Return the (x, y) coordinate for the center point of the cell that contains the specified text.  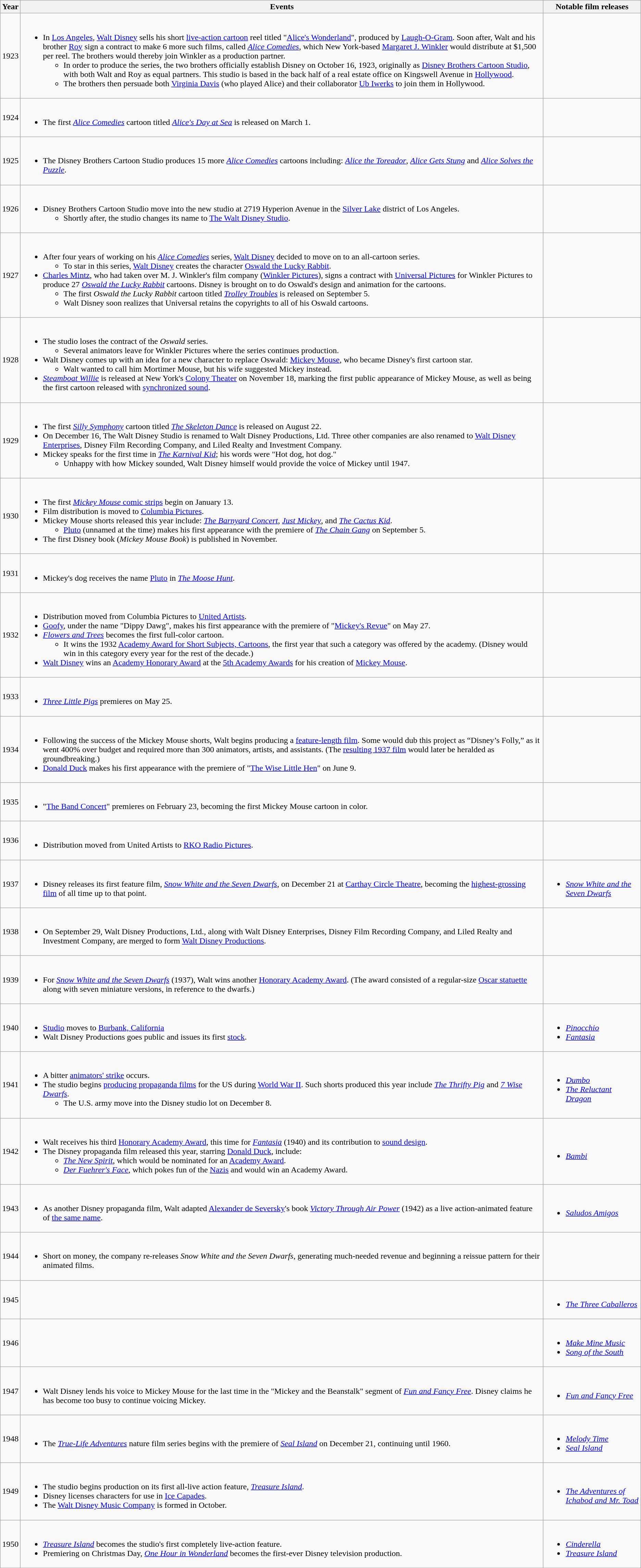
1945 (10, 1300)
1934 (10, 749)
Notable film releases (592, 7)
1923 (10, 56)
Events (282, 7)
1931 (10, 573)
1940 (10, 1028)
1926 (10, 209)
1944 (10, 1256)
1943 (10, 1208)
1946 (10, 1343)
1932 (10, 635)
"The Band Concert" premieres on February 23, becoming the first Mickey Mouse cartoon in color. (282, 802)
CinderellaTreasure Island (592, 1544)
1938 (10, 932)
Mickey's dog receives the name Pluto in The Moose Hunt. (282, 573)
1928 (10, 360)
Make Mine MusicSong of the South (592, 1343)
Fun and Fancy Free (592, 1391)
PinocchioFantasia (592, 1028)
Bambi (592, 1151)
1925 (10, 161)
1941 (10, 1085)
1924 (10, 118)
1947 (10, 1391)
Snow White and the Seven Dwarfs (592, 884)
1935 (10, 802)
1939 (10, 980)
The True-Life Adventures nature film series begins with the premiere of Seal Island on December 21, continuing until 1960. (282, 1439)
The first Alice Comedies cartoon titled Alice's Day at Sea is released on March 1. (282, 118)
1927 (10, 275)
1937 (10, 884)
1950 (10, 1544)
Year (10, 7)
1933 (10, 697)
Studio moves to Burbank, CaliforniaWalt Disney Productions goes public and issues its first stock. (282, 1028)
1936 (10, 840)
DumboThe Reluctant Dragon (592, 1085)
1948 (10, 1439)
Melody TimeSeal Island (592, 1439)
The Three Caballeros (592, 1300)
1929 (10, 440)
1930 (10, 516)
1942 (10, 1151)
1949 (10, 1491)
Three Little Pigs premieres on May 25. (282, 697)
Saludos Amigos (592, 1208)
Distribution moved from United Artists to RKO Radio Pictures. (282, 840)
The Adventures of Ichabod and Mr. Toad (592, 1491)
